Capture the cell that displays the provided text and extract its (x, y) central coordinate. 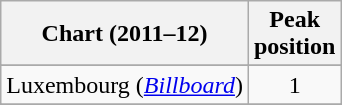
1 (294, 85)
Chart (2011–12) (125, 34)
Luxembourg (Billboard) (125, 85)
Peakposition (294, 34)
